Capture the cell that displays the provided text and extract its [x, y] central coordinate. 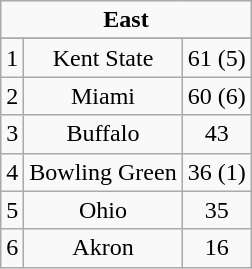
43 [216, 134]
16 [216, 248]
36 (1) [216, 172]
2 [12, 96]
Kent State [103, 58]
1 [12, 58]
35 [216, 210]
Bowling Green [103, 172]
61 (5) [216, 58]
Miami [103, 96]
East [126, 20]
5 [12, 210]
Ohio [103, 210]
Akron [103, 248]
Buffalo [103, 134]
60 (6) [216, 96]
6 [12, 248]
4 [12, 172]
3 [12, 134]
